Output the (x, y) coordinate of the center of the cell containing the given text.  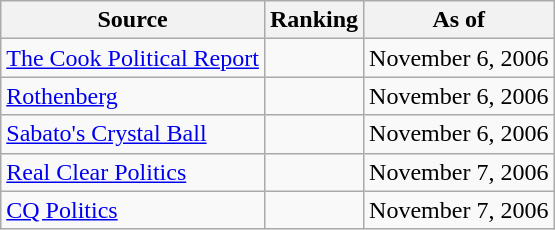
Ranking (314, 20)
CQ Politics (133, 210)
Real Clear Politics (133, 172)
Sabato's Crystal Ball (133, 134)
Source (133, 20)
The Cook Political Report (133, 58)
As of (459, 20)
Rothenberg (133, 96)
